Output the [X, Y] coordinate of the center of the cell containing the given text.  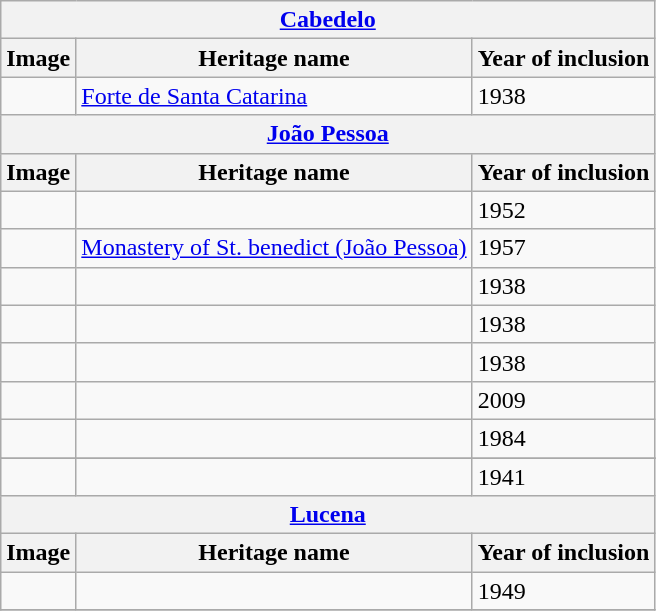
1952 [564, 210]
Cabedelo [328, 20]
Monastery of St. benedict (João Pessoa) [274, 248]
2009 [564, 400]
Forte de Santa Catarina [274, 96]
1957 [564, 248]
1941 [564, 477]
1949 [564, 591]
Lucena [328, 515]
João Pessoa [328, 134]
1984 [564, 438]
